Pinpoint the cell where the given text exists, returning its (x, y) midpoint coordinate. 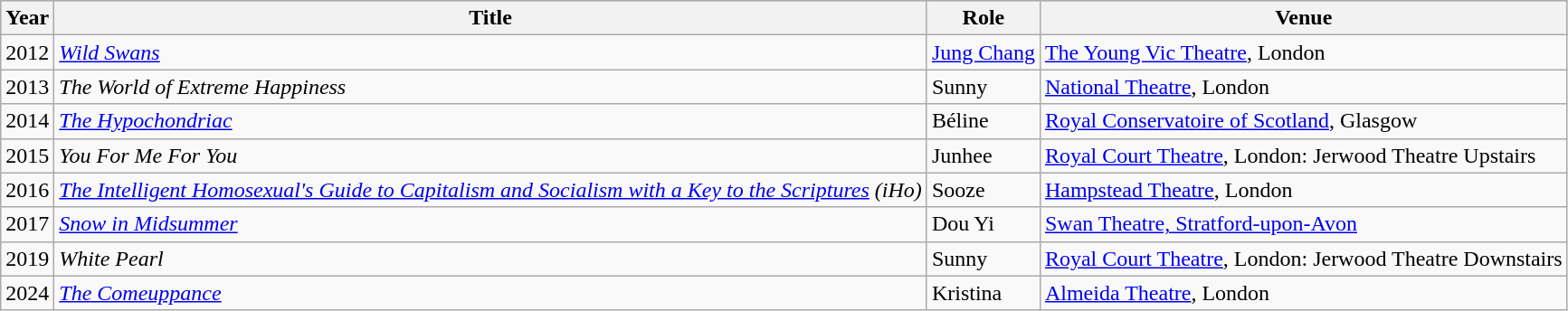
Kristina (983, 293)
2014 (27, 121)
The Comeuppance (490, 293)
2019 (27, 259)
Jung Chang (983, 52)
Title (490, 18)
Snow in Midsummer (490, 224)
White Pearl (490, 259)
Royal Court Theatre, London: Jerwood Theatre Downstairs (1303, 259)
Role (983, 18)
2017 (27, 224)
Hampstead Theatre, London (1303, 190)
Year (27, 18)
The World of Extreme Happiness (490, 87)
Royal Conservatoire of Scotland, Glasgow (1303, 121)
2016 (27, 190)
Almeida Theatre, London (1303, 293)
Dou Yi (983, 224)
The Intelligent Homosexual's Guide to Capitalism and Socialism with a Key to the Scriptures (iHo) (490, 190)
Sooze (983, 190)
The Young Vic Theatre, London (1303, 52)
You For Me For You (490, 155)
2015 (27, 155)
Wild Swans (490, 52)
2013 (27, 87)
The Hypochondriac (490, 121)
Swan Theatre, Stratford-upon-Avon (1303, 224)
2012 (27, 52)
2024 (27, 293)
National Theatre, London (1303, 87)
Béline (983, 121)
Junhee (983, 155)
Royal Court Theatre, London: Jerwood Theatre Upstairs (1303, 155)
Venue (1303, 18)
